Pinpoint the cell where the given text exists, returning its [X, Y] midpoint coordinate. 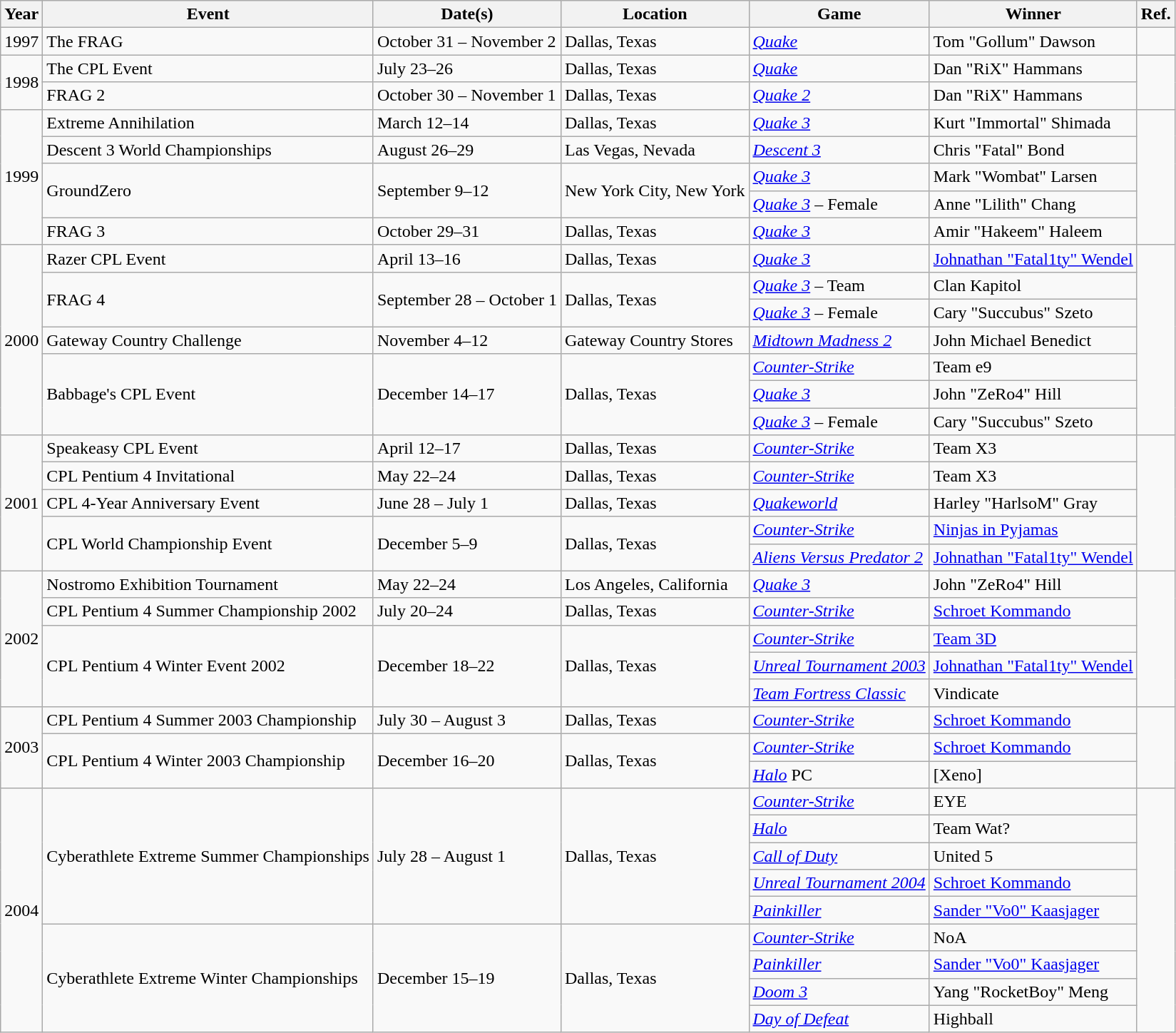
Cyberathlete Extreme Winter Championships [208, 978]
June 28 – July 1 [466, 503]
September 9–12 [466, 190]
New York City, New York [655, 190]
October 30 – November 1 [466, 96]
Highball [1033, 1019]
Nostromo Exhibition Tournament [208, 584]
The CPL Event [208, 68]
December 18–22 [466, 666]
September 28 – October 1 [466, 299]
December 14–17 [466, 395]
July 30 – August 3 [466, 720]
Year [21, 14]
Anne "Lilith" Chang [1033, 204]
Yang "RocketBoy" Meng [1033, 992]
Event [208, 14]
CPL Pentium 4 Summer Championship 2002 [208, 611]
July 20–24 [466, 611]
Las Vegas, Nevada [655, 150]
Unreal Tournament 2004 [839, 883]
Day of Defeat [839, 1019]
John Michael Benedict [1033, 340]
Team Fortress Classic [839, 693]
December 16–20 [466, 760]
Gateway Country Stores [655, 340]
CPL Pentium 4 Winter Event 2002 [208, 666]
July 23–26 [466, 68]
1999 [21, 177]
Cyberathlete Extreme Summer Championships [208, 856]
Harley "HarlsoM" Gray [1033, 503]
Game [839, 14]
FRAG 3 [208, 231]
Kurt "Immortal" Shimada [1033, 123]
2000 [21, 340]
Mark "Wombat" Larsen [1033, 177]
Extreme Annihilation [208, 123]
1997 [21, 41]
December 15–19 [466, 978]
Babbage's CPL Event [208, 395]
2001 [21, 503]
Halo [839, 829]
Speakeasy CPL Event [208, 449]
2003 [21, 747]
Amir "Hakeem" Haleem [1033, 231]
Aliens Versus Predator 2 [839, 557]
Team 3D [1033, 638]
CPL World Championship Event [208, 544]
Winner [1033, 14]
Quakeworld [839, 503]
Team Wat? [1033, 829]
United 5 [1033, 856]
October 31 – November 2 [466, 41]
Los Angeles, California [655, 584]
1998 [21, 82]
CPL Pentium 4 Invitational [208, 476]
[Xeno] [1033, 774]
Location [655, 14]
Descent 3 [839, 150]
Date(s) [466, 14]
2002 [21, 638]
Doom 3 [839, 992]
July 28 – August 1 [466, 856]
NoA [1033, 937]
Midtown Madness 2 [839, 340]
Gateway Country Challenge [208, 340]
2004 [21, 910]
Halo PC [839, 774]
Quake 2 [839, 96]
GroundZero [208, 190]
Ninjas in Pyjamas [1033, 530]
Descent 3 World Championships [208, 150]
Unreal Tournament 2003 [839, 666]
Chris "Fatal" Bond [1033, 150]
Clan Kapitol [1033, 285]
CPL 4-Year Anniversary Event [208, 503]
December 5–9 [466, 544]
Call of Duty [839, 856]
April 12–17 [466, 449]
FRAG 2 [208, 96]
October 29–31 [466, 231]
Razer CPL Event [208, 258]
Tom "Gollum" Dawson [1033, 41]
The FRAG [208, 41]
November 4–12 [466, 340]
Ref. [1155, 14]
FRAG 4 [208, 299]
EYE [1033, 802]
CPL Pentium 4 Summer 2003 Championship [208, 720]
Team e9 [1033, 367]
Vindicate [1033, 693]
CPL Pentium 4 Winter 2003 Championship [208, 760]
Quake 3 – Team [839, 285]
April 13–16 [466, 258]
August 26–29 [466, 150]
March 12–14 [466, 123]
